Identify which cell holds the provided text, then report its (x, y) central coordinate. 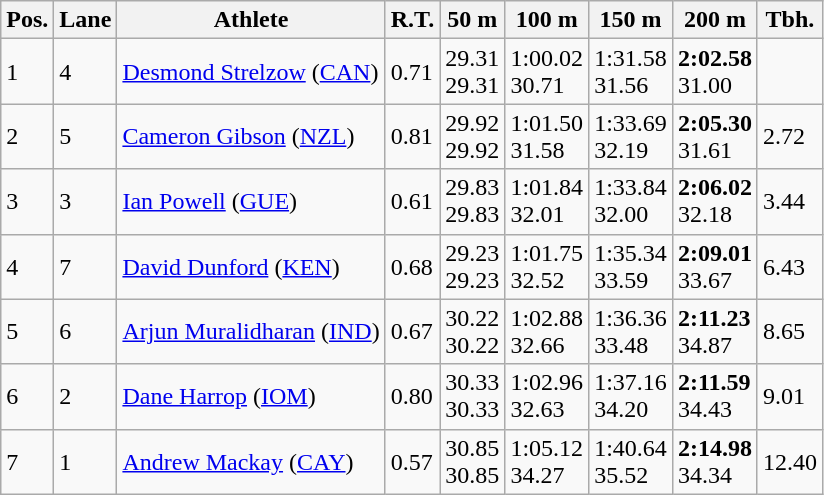
1:02.8832.66 (547, 332)
29.8329.83 (472, 202)
Dane Harrop (IOM) (251, 396)
Athlete (251, 20)
2:05.3031.61 (714, 136)
6.43 (790, 266)
2:06.0232.18 (714, 202)
2:02.5831.00 (714, 72)
2:09.0133.67 (714, 266)
12.40 (790, 462)
50 m (472, 20)
1:01.5031.58 (547, 136)
2:11.2334.87 (714, 332)
200 m (714, 20)
2:14.9834.34 (714, 462)
Lane (86, 20)
0.80 (412, 396)
0.71 (412, 72)
1:37.1634.20 (631, 396)
1:40.6435.52 (631, 462)
Arjun Muralidharan (IND) (251, 332)
30.2230.22 (472, 332)
2:11.5934.43 (714, 396)
100 m (547, 20)
1:33.6932.19 (631, 136)
1:33.8432.00 (631, 202)
1:01.7532.52 (547, 266)
1:36.3633.48 (631, 332)
29.9229.92 (472, 136)
9.01 (790, 396)
0.81 (412, 136)
Cameron Gibson (NZL) (251, 136)
Ian Powell (GUE) (251, 202)
David Dunford (KEN) (251, 266)
29.3129.31 (472, 72)
1:31.5831.56 (631, 72)
Desmond Strelzow (CAN) (251, 72)
1:02.9632.63 (547, 396)
Tbh. (790, 20)
3.44 (790, 202)
Pos. (28, 20)
R.T. (412, 20)
0.68 (412, 266)
8.65 (790, 332)
0.57 (412, 462)
1:00.0230.71 (547, 72)
30.8530.85 (472, 462)
150 m (631, 20)
1:05.1234.27 (547, 462)
0.61 (412, 202)
1:01.8432.01 (547, 202)
29.2329.23 (472, 266)
0.67 (412, 332)
Andrew Mackay (CAY) (251, 462)
1:35.3433.59 (631, 266)
30.3330.33 (472, 396)
2.72 (790, 136)
